Return the (x, y) coordinate for the center point of the cell that contains the specified text.  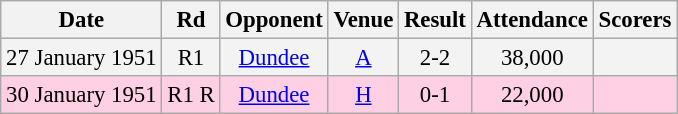
Opponent (274, 20)
0-1 (436, 95)
38,000 (532, 58)
27 January 1951 (82, 58)
H (364, 95)
R1 (191, 58)
2-2 (436, 58)
30 January 1951 (82, 95)
A (364, 58)
Attendance (532, 20)
Venue (364, 20)
Result (436, 20)
Scorers (635, 20)
Rd (191, 20)
R1 R (191, 95)
Date (82, 20)
22,000 (532, 95)
